Find where the given text appears and provide that cell's center as (X, Y) coordinate. 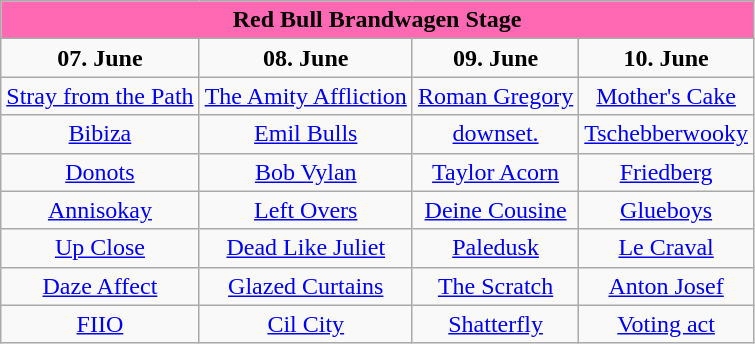
Annisokay (100, 210)
Tschebberwooky (666, 134)
Paledusk (495, 248)
Stray from the Path (100, 96)
Left Overs (306, 210)
Le Craval (666, 248)
Bibiza (100, 134)
The Amity Affliction (306, 96)
Taylor Acorn (495, 172)
Voting act (666, 324)
Glueboys (666, 210)
downset. (495, 134)
08. June (306, 58)
Donots (100, 172)
FIIO (100, 324)
Deine Cousine (495, 210)
Daze Affect (100, 286)
Dead Like Juliet (306, 248)
Red Bull Brandwagen Stage (378, 20)
Glazed Curtains (306, 286)
Bob Vylan (306, 172)
Friedberg (666, 172)
The Scratch (495, 286)
Mother's Cake (666, 96)
Emil Bulls (306, 134)
09. June (495, 58)
07. June (100, 58)
Shatterfly (495, 324)
Anton Josef (666, 286)
Roman Gregory (495, 96)
10. June (666, 58)
Cil City (306, 324)
Up Close (100, 248)
